Extract the [X, Y] coordinate from the center of the cell holding the provided text.  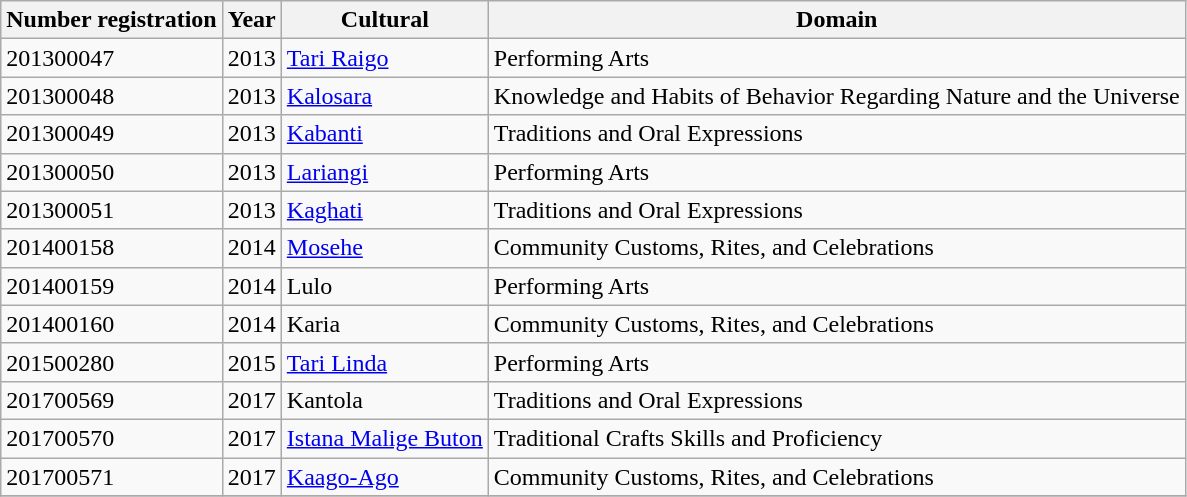
Kabanti [384, 134]
2015 [252, 362]
201700570 [112, 438]
201300049 [112, 134]
Cultural [384, 20]
201300047 [112, 58]
201300048 [112, 96]
Istana Malige Buton [384, 438]
201700569 [112, 400]
201500280 [112, 362]
Kaago-Ago [384, 477]
Lariangi [384, 172]
201300051 [112, 210]
Kantola [384, 400]
201400158 [112, 248]
Knowledge and Habits of Behavior Regarding Nature and the Universe [836, 96]
Traditional Crafts Skills and Proficiency [836, 438]
201400159 [112, 286]
Karia [384, 324]
Year [252, 20]
Mosehe [384, 248]
201400160 [112, 324]
Kalosara [384, 96]
201700571 [112, 477]
Kaghati [384, 210]
Tari Raigo [384, 58]
Domain [836, 20]
Tari Linda [384, 362]
201300050 [112, 172]
Lulo [384, 286]
Number registration [112, 20]
